Scan for the cell matching the given text and deliver its [x, y] coordinate at center. 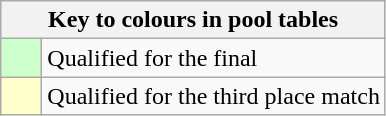
Qualified for the final [214, 58]
Qualified for the third place match [214, 96]
Key to colours in pool tables [194, 20]
